Detect which cell encompasses the target text, then output its [X, Y] center coordinate. 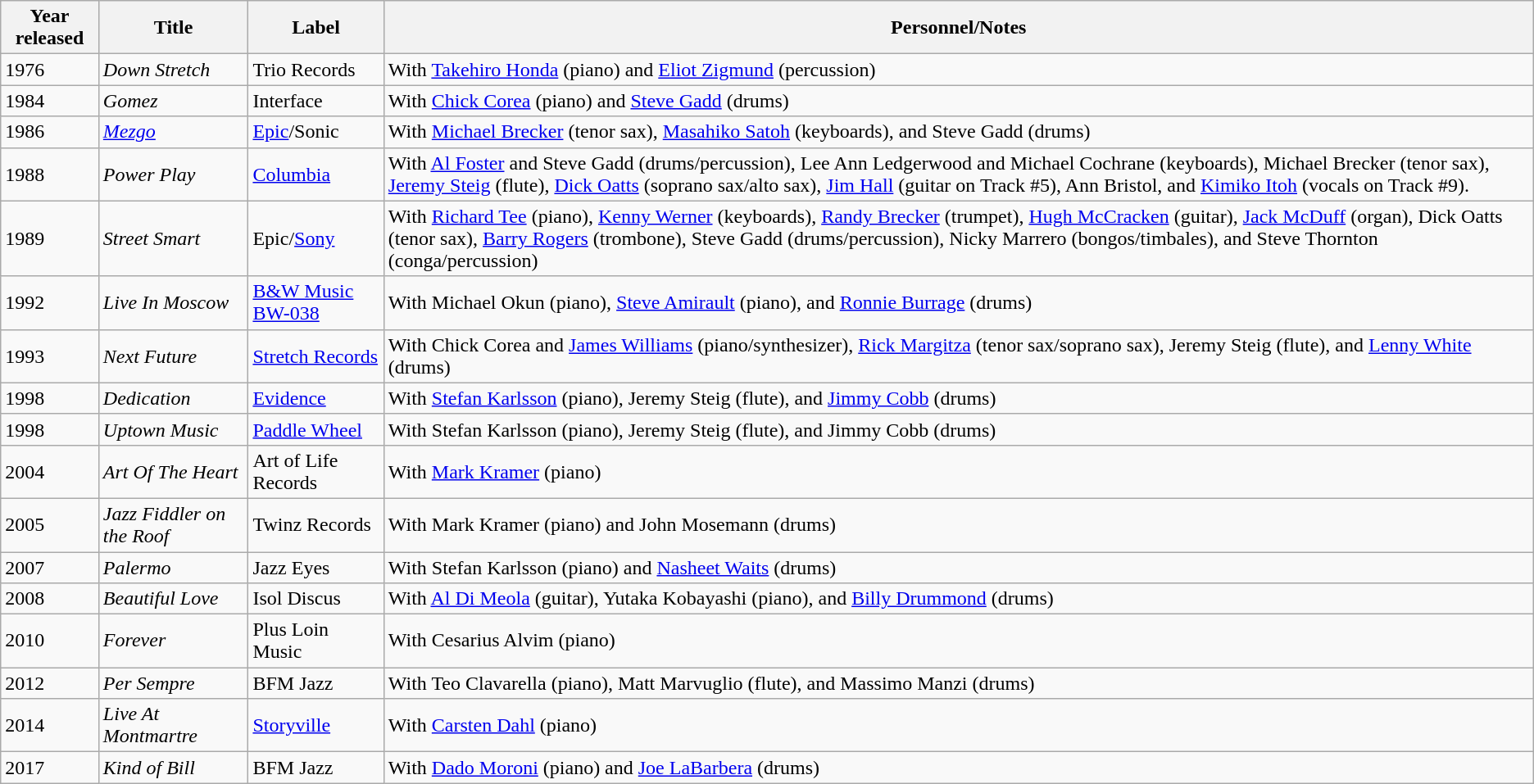
2017 [50, 768]
Personnel/Notes [959, 28]
Kind of Bill [174, 768]
Forever [174, 641]
B&W Music BW-038 [316, 303]
Epic/Sonic [316, 132]
Columbia [316, 174]
With Chick Corea and James Williams (piano/synthesizer), Rick Margitza (tenor sax/soprano sax), Jeremy Steig (flute), and Lenny White (drums) [959, 356]
1986 [50, 132]
Stretch Records [316, 356]
Street Smart [174, 238]
With Chick Corea (piano) and Steve Gadd (drums) [959, 101]
Dedication [174, 398]
With Cesarius Alvim (piano) [959, 641]
Paddle Wheel [316, 429]
1976 [50, 70]
Gomez [174, 101]
Twinz Records [316, 524]
With Mark Kramer (piano) and John Mosemann (drums) [959, 524]
With Stefan Karlsson (piano) and Nasheet Waits (drums) [959, 568]
With Teo Clavarella (piano), Matt Marvuglio (flute), and Massimo Manzi (drums) [959, 683]
With Takehiro Honda (piano) and Eliot Zigmund (percussion) [959, 70]
Label [316, 28]
Storyville [316, 726]
Art of Life Records [316, 472]
Next Future [174, 356]
Beautiful Love [174, 599]
Per Sempre [174, 683]
Trio Records [316, 70]
2007 [50, 568]
2005 [50, 524]
Palermo [174, 568]
1988 [50, 174]
Jazz Eyes [316, 568]
Mezgo [174, 132]
With Dado Moroni (piano) and Joe LaBarbera (drums) [959, 768]
Title [174, 28]
1993 [50, 356]
Year released [50, 28]
2012 [50, 683]
Down Stretch [174, 70]
With Michael Brecker (tenor sax), Masahiko Satoh (keyboards), and Steve Gadd (drums) [959, 132]
2010 [50, 641]
2004 [50, 472]
Art Of The Heart [174, 472]
Live In Moscow [174, 303]
Power Play [174, 174]
2008 [50, 599]
1989 [50, 238]
Isol Discus [316, 599]
Live At Montmartre [174, 726]
Plus Loin Music [316, 641]
Uptown Music [174, 429]
Epic/Sony [316, 238]
1984 [50, 101]
2014 [50, 726]
Evidence [316, 398]
1992 [50, 303]
With Mark Kramer (piano) [959, 472]
With Michael Okun (piano), Steve Amirault (piano), and Ronnie Burrage (drums) [959, 303]
With Al Di Meola (guitar), Yutaka Kobayashi (piano), and Billy Drummond (drums) [959, 599]
Interface [316, 101]
With Carsten Dahl (piano) [959, 726]
Jazz Fiddler on the Roof [174, 524]
